Return (X, Y) of the center of cell containing provided text 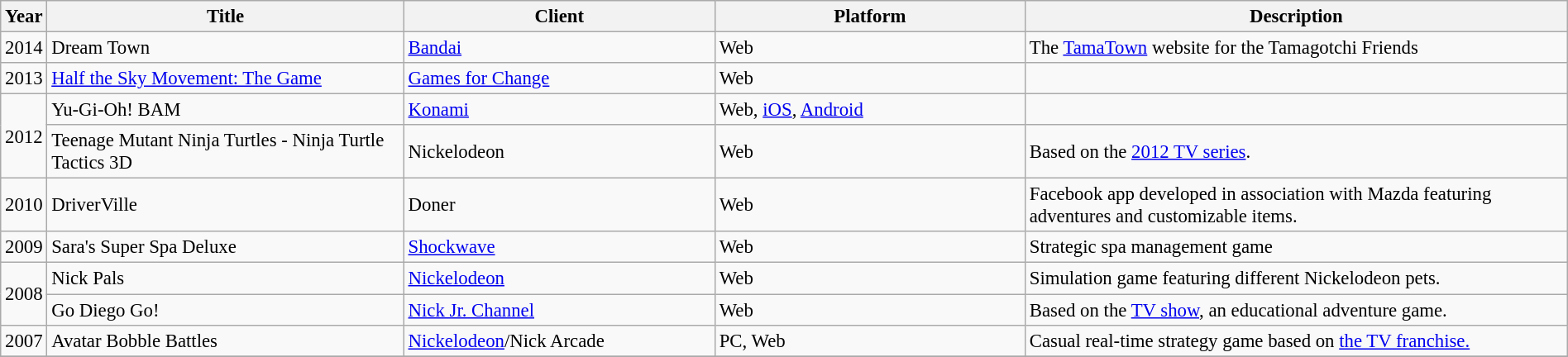
Go Diego Go! (225, 310)
Avatar Bobble Battles (225, 340)
Description (1296, 17)
Web, iOS, Android (870, 110)
PC, Web (870, 340)
Dream Town (225, 48)
Nick Pals (225, 278)
Based on the 2012 TV series. (1296, 152)
2013 (24, 79)
Konami (559, 110)
2009 (24, 247)
Yu-Gi-Oh! BAM (225, 110)
Shockwave (559, 247)
Nickelodeon/Nick Arcade (559, 340)
Casual real-time strategy game based on the TV franchise. (1296, 340)
2007 (24, 340)
Based on the TV show, an educational adventure game. (1296, 310)
Strategic spa management game (1296, 247)
2010 (24, 205)
Bandai (559, 48)
Games for Change (559, 79)
Year (24, 17)
DriverVille (225, 205)
2014 (24, 48)
Nick Jr. Channel (559, 310)
Teenage Mutant Ninja Turtles - Ninja Turtle Tactics 3D (225, 152)
2008 (24, 294)
Platform (870, 17)
Half the Sky Movement: The Game (225, 79)
Simulation game featuring different Nickelodeon pets. (1296, 278)
The TamaTown website for the Tamagotchi Friends (1296, 48)
Facebook app developed in association with Mazda featuring adventures and customizable items. (1296, 205)
Client (559, 17)
Title (225, 17)
Sara's Super Spa Deluxe (225, 247)
Doner (559, 205)
2012 (24, 136)
